Identify which cell holds the provided text, then report its (x, y) central coordinate. 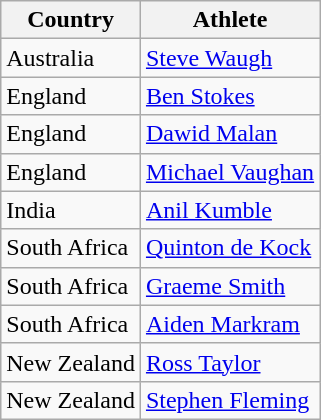
Anil Kumble (230, 210)
Stephen Fleming (230, 400)
Athlete (230, 20)
Quinton de Kock (230, 248)
Michael Vaughan (230, 172)
Country (71, 20)
Dawid Malan (230, 134)
Australia (71, 58)
Graeme Smith (230, 286)
Ben Stokes (230, 96)
India (71, 210)
Ross Taylor (230, 362)
Aiden Markram (230, 324)
Steve Waugh (230, 58)
